Find where the given text appears and provide that cell's center as (X, Y) coordinate. 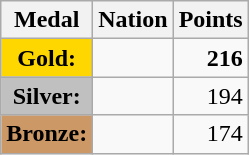
Medal (47, 20)
194 (210, 96)
Gold: (47, 58)
174 (210, 134)
Bronze: (47, 134)
Silver: (47, 96)
Points (210, 20)
Nation (133, 20)
216 (210, 58)
